Identify which cell holds the provided text, then report its (x, y) central coordinate. 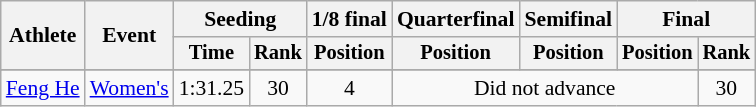
Women's (130, 88)
Athlete (43, 36)
Feng He (43, 88)
Seeding (240, 19)
Quarterfinal (456, 19)
Final (686, 19)
Time (212, 54)
Event (130, 36)
Did not advance (545, 88)
1/8 final (350, 19)
Semifinal (568, 19)
1:31.25 (212, 88)
4 (350, 88)
